Determine the [X, Y] coordinate at the center of the cell enclosing the given text.  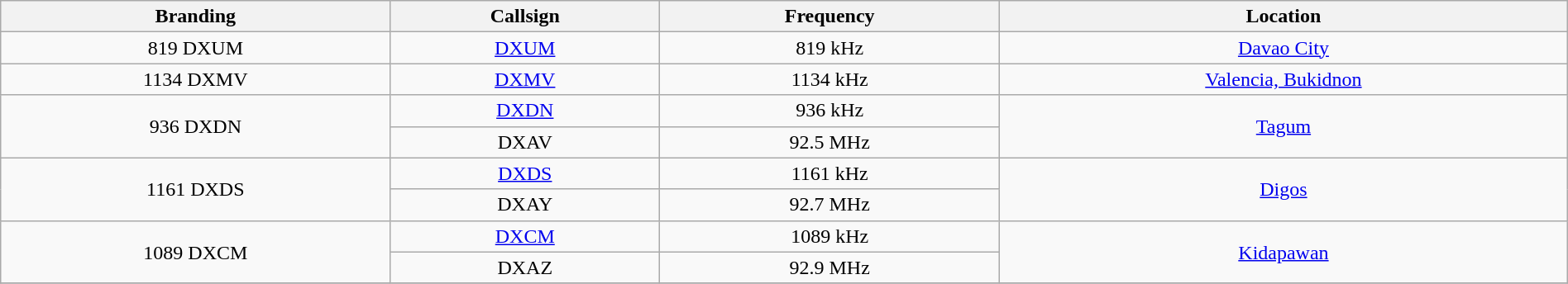
Davao City [1284, 48]
936 kHz [830, 111]
1161 DXDS [195, 189]
1161 kHz [830, 173]
DXDS [525, 173]
92.5 MHz [830, 142]
Branding [195, 17]
DXAZ [525, 267]
Callsign [525, 17]
92.9 MHz [830, 267]
819 kHz [830, 48]
1134 kHz [830, 79]
1089 kHz [830, 236]
Frequency [830, 17]
Valencia, Bukidnon [1284, 79]
92.7 MHz [830, 205]
DXCM [525, 236]
Location [1284, 17]
1089 DXCM [195, 252]
DXAY [525, 205]
Kidapawan [1284, 252]
1134 DXMV [195, 79]
DXAV [525, 142]
DXMV [525, 79]
936 DXDN [195, 126]
819 DXUM [195, 48]
Tagum [1284, 126]
DXUM [525, 48]
Digos [1284, 189]
DXDN [525, 111]
